From the cell containing the given text, extract its center point as (X, Y) coordinate. 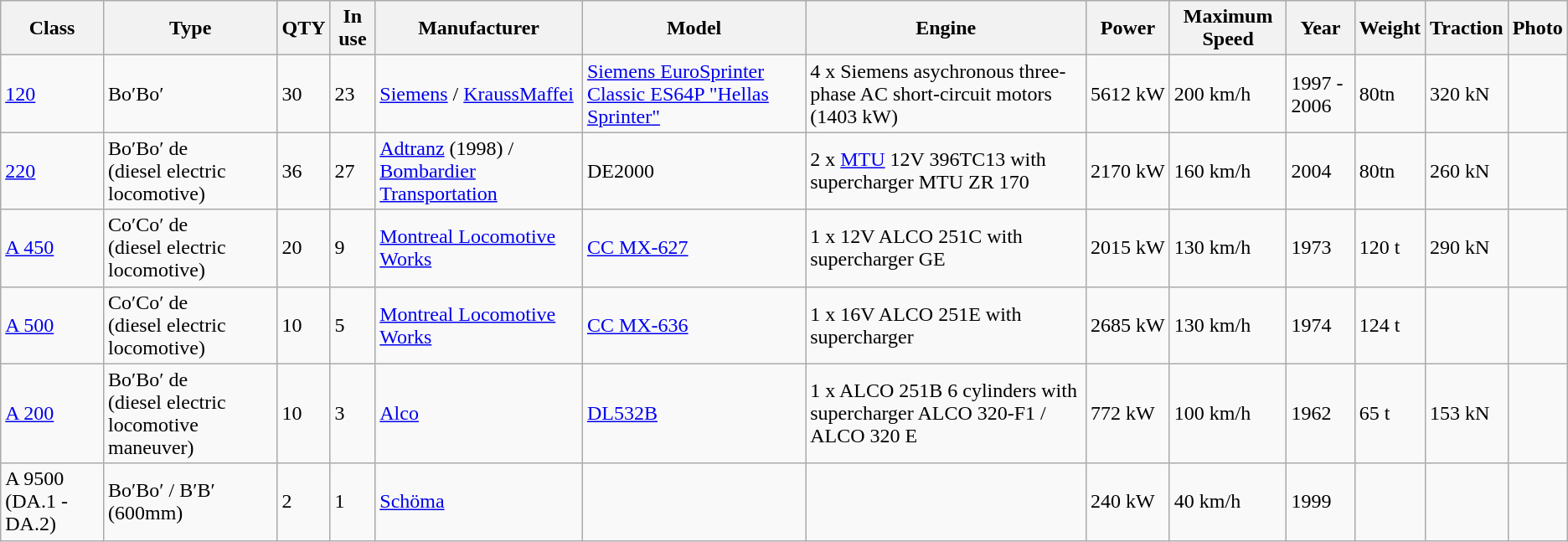
5612 kW (1128, 94)
2 (303, 502)
2685 kW (1128, 325)
240 kW (1128, 502)
CC MX-636 (694, 325)
1 x 16V ALCO 251E with supercharger (946, 325)
120 t (1390, 248)
1 x ALCO 251B 6 cylinders with supercharger ALCO 320-F1 / ALCO 320 E (946, 414)
1974 (1320, 325)
120 (52, 94)
Type (189, 28)
23 (353, 94)
100 km/h (1228, 414)
Power (1128, 28)
A 500 (52, 325)
2015 kW (1128, 248)
160 km/h (1228, 171)
1999 (1320, 502)
124 t (1390, 325)
36 (303, 171)
40 km/h (1228, 502)
2170 kW (1128, 171)
Engine (946, 28)
290 kN (1467, 248)
Manufacturer (479, 28)
772 kW (1128, 414)
Class (52, 28)
Weight (1390, 28)
DL532B (694, 414)
260 kN (1467, 171)
CC MX-627 (694, 248)
A 200 (52, 414)
Alco (479, 414)
DE2000 (694, 171)
320 kN (1467, 94)
2 x MTU 12V 396TC13 with supercharger MTU ZR 170 (946, 171)
QTY (303, 28)
4 x Siemens asychronous three-phase AC short-circuit motors (1403 kW) (946, 94)
Bo′Bo′ de(diesel electric locomotive) (189, 171)
65 t (1390, 414)
1 (353, 502)
In use (353, 28)
9 (353, 248)
1973 (1320, 248)
A 9500 (DA.1 - DA.2) (52, 502)
Adtranz (1998) / Bombardier Transportation (479, 171)
1997 - 2006 (1320, 94)
1 x 12V ALCO 251C with supercharger GE (946, 248)
1962 (1320, 414)
Bo′Bo′ de(diesel electric locomotive maneuver) (189, 414)
30 (303, 94)
Traction (1467, 28)
200 km/h (1228, 94)
20 (303, 248)
5 (353, 325)
Photo (1538, 28)
27 (353, 171)
Siemens EuroSprinter Classic ES64P "Hellas Sprinter" (694, 94)
Schöma (479, 502)
Year (1320, 28)
153 kN (1467, 414)
Bo′Bo′ / Β′Β′ (600mm) (189, 502)
3 (353, 414)
Model (694, 28)
Siemens / KraussMaffei (479, 94)
Bo′Bo′ (189, 94)
220 (52, 171)
2004 (1320, 171)
A 450 (52, 248)
Maximum Speed (1228, 28)
